Provide the [x, y] coordinate of the cell's center where the given text is located.  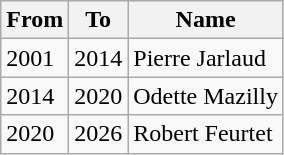
2001 [35, 58]
Pierre Jarlaud [206, 58]
2026 [98, 134]
Name [206, 20]
Robert Feurtet [206, 134]
To [98, 20]
From [35, 20]
Odette Mazilly [206, 96]
